Search for the cell housing the specified text and yield its [x, y] center coordinate. 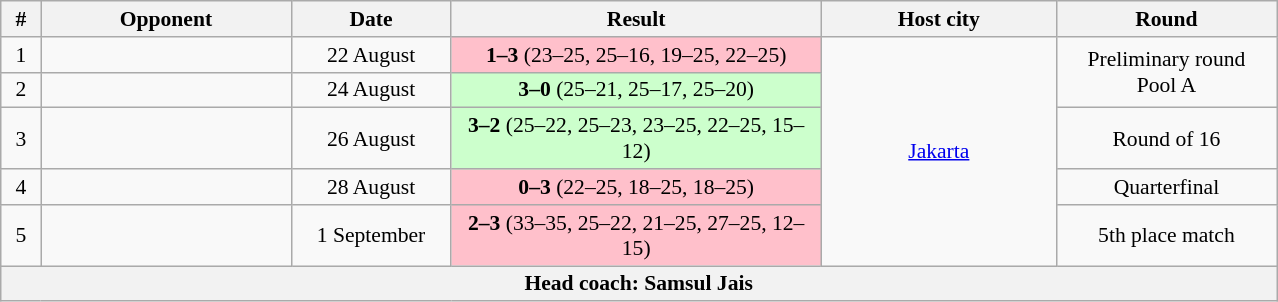
1 September [371, 236]
4 [21, 187]
Quarterfinal [1166, 187]
1–3 (23–25, 25–16, 19–25, 22–25) [636, 55]
Opponent [166, 19]
Preliminary roundPool A [1166, 72]
Result [636, 19]
24 August [371, 90]
Round of 16 [1166, 138]
Date [371, 19]
Host city [938, 19]
3–2 (25–22, 25–23, 23–25, 22–25, 15–12) [636, 138]
Round [1166, 19]
3 [21, 138]
28 August [371, 187]
26 August [371, 138]
Jakarta [938, 152]
2 [21, 90]
5th place match [1166, 236]
# [21, 19]
22 August [371, 55]
1 [21, 55]
0–3 (22–25, 18–25, 18–25) [636, 187]
2–3 (33–35, 25–22, 21–25, 27–25, 12–15) [636, 236]
3–0 (25–21, 25–17, 25–20) [636, 90]
Head coach: Samsul Jais [639, 284]
5 [21, 236]
